Pinpoint the cell where the given text exists, returning its [X, Y] midpoint coordinate. 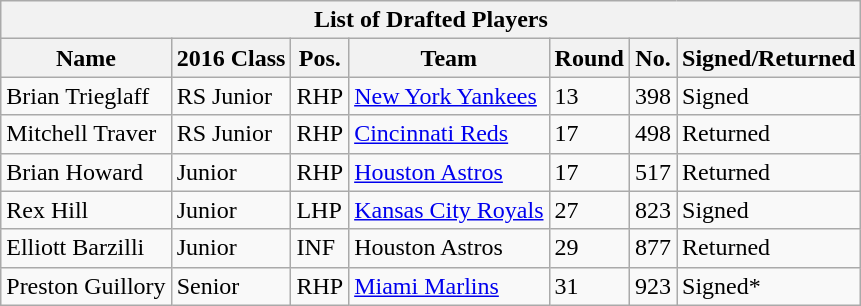
923 [652, 286]
27 [589, 210]
Cincinnati Reds [449, 134]
INF [320, 248]
Round [589, 58]
Rex Hill [86, 210]
No. [652, 58]
Miami Marlins [449, 286]
Brian Howard [86, 172]
877 [652, 248]
Signed* [769, 286]
Signed/Returned [769, 58]
Preston Guillory [86, 286]
Pos. [320, 58]
498 [652, 134]
Name [86, 58]
Elliott Barzilli [86, 248]
New York Yankees [449, 96]
517 [652, 172]
List of Drafted Players [431, 20]
Mitchell Traver [86, 134]
2016 Class [231, 58]
823 [652, 210]
31 [589, 286]
LHP [320, 210]
Kansas City Royals [449, 210]
Team [449, 58]
29 [589, 248]
Senior [231, 286]
398 [652, 96]
Brian Trieglaff [86, 96]
13 [589, 96]
